Locate the cell with the specified text and output its (X, Y) center coordinate. 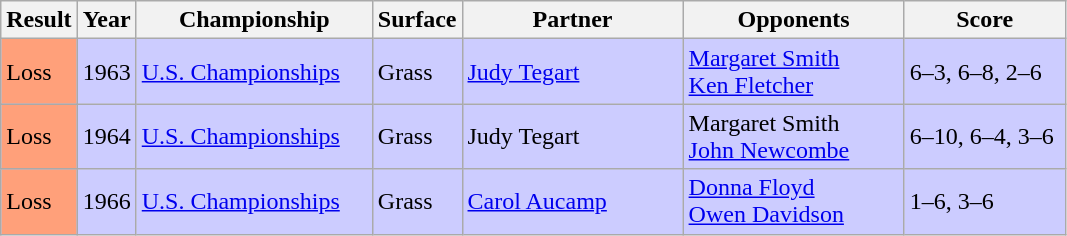
Score (984, 20)
Surface (417, 20)
1964 (106, 136)
Margaret Smith Ken Fletcher (794, 72)
Opponents (794, 20)
1966 (106, 202)
Result (39, 20)
6–10, 6–4, 3–6 (984, 136)
Carol Aucamp (572, 202)
Margaret Smith John Newcombe (794, 136)
Partner (572, 20)
Championship (254, 20)
Donna Floyd Owen Davidson (794, 202)
1963 (106, 72)
1–6, 3–6 (984, 202)
6–3, 6–8, 2–6 (984, 72)
Year (106, 20)
